Return the (x, y) coordinate for the center point of the cell that contains the specified text.  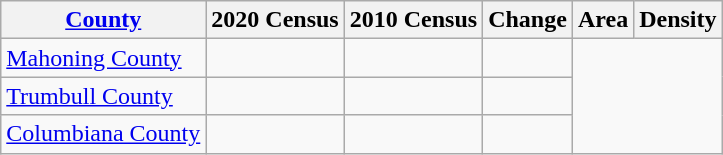
Change (528, 20)
Density (678, 20)
Trumbull County (104, 96)
Columbiana County (104, 134)
2020 Census (275, 20)
Area (602, 20)
County (104, 20)
Mahoning County (104, 58)
2010 Census (413, 20)
